Return the (X, Y) coordinate for the center point of the cell that contains the specified text.  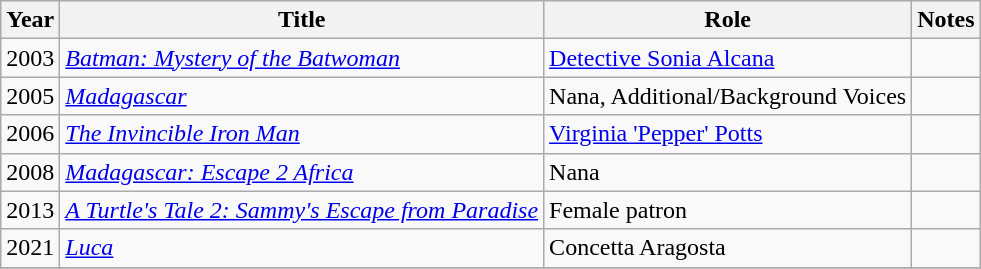
Batman: Mystery of the Batwoman (302, 58)
Luca (302, 248)
2005 (30, 96)
Title (302, 20)
Year (30, 20)
Concetta Aragosta (728, 248)
Female patron (728, 210)
The Invincible Iron Man (302, 134)
2013 (30, 210)
Nana, Additional/Background Voices (728, 96)
Detective Sonia Alcana (728, 58)
2008 (30, 172)
Role (728, 20)
2006 (30, 134)
A Turtle's Tale 2: Sammy's Escape from Paradise (302, 210)
2003 (30, 58)
Virginia 'Pepper' Potts (728, 134)
Notes (946, 20)
Madagascar (302, 96)
2021 (30, 248)
Nana (728, 172)
Madagascar: Escape 2 Africa (302, 172)
